Search for the cell housing the specified text and yield its [X, Y] center coordinate. 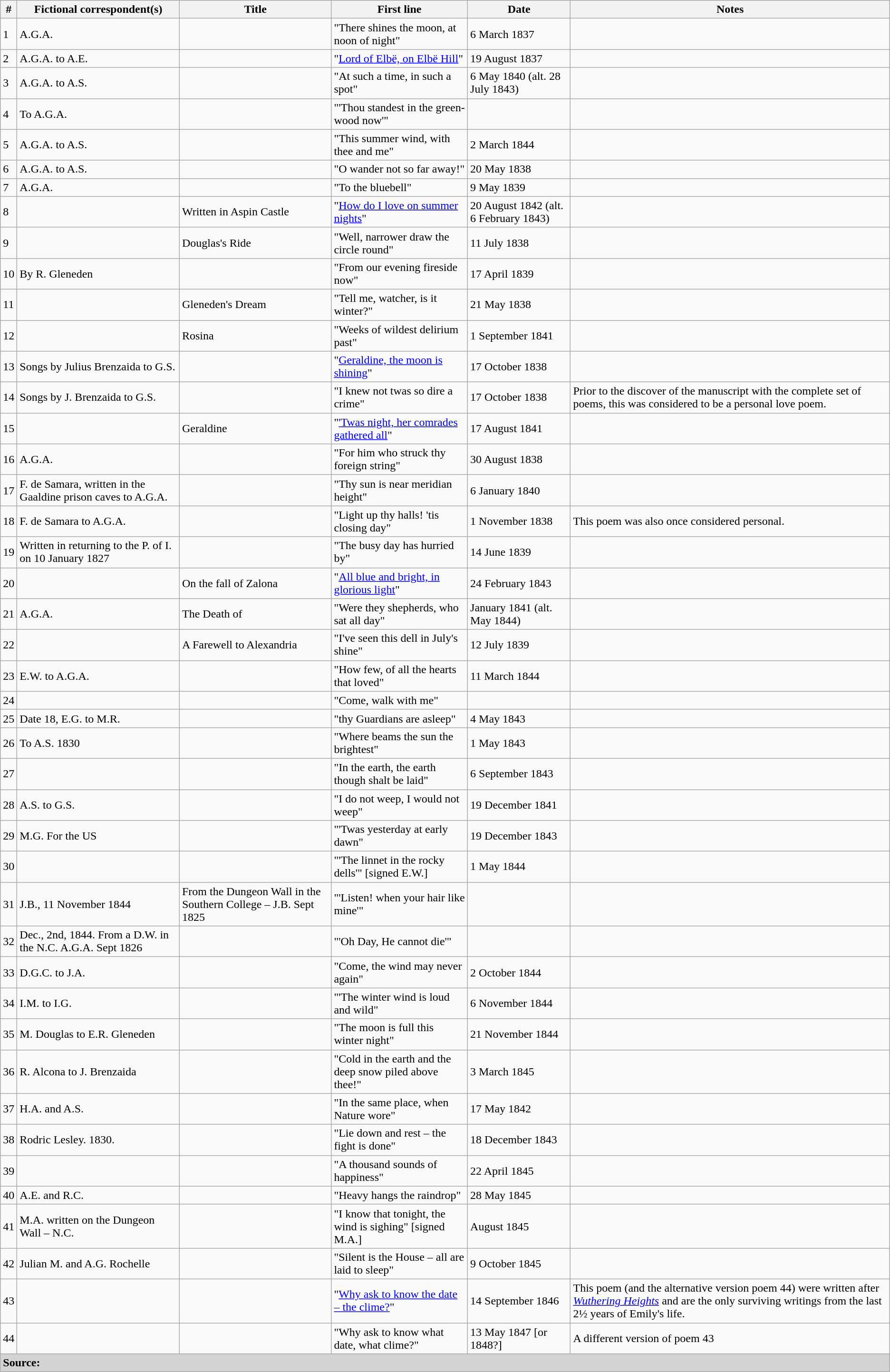
Rodric Lesley. 1830. [98, 1140]
"The busy day has hurried by" [399, 552]
31 [9, 904]
"'The winter wind is loud and wild" [399, 1003]
On the fall of Zalona [255, 583]
Rosina [255, 336]
January 1841 (alt. May 1844) [519, 614]
4 May 1843 [519, 718]
"Lie down and rest – the fight is done" [399, 1140]
M.G. For the US [98, 836]
Dec., 2nd, 1844. From a D.W. in the N.C. A.G.A. Sept 1826 [98, 941]
25 [9, 718]
To A.G.A. [98, 114]
Gleneden's Dream [255, 304]
34 [9, 1003]
2 October 1844 [519, 973]
From the Dungeon Wall in the Southern College – J.B. Sept 1825 [255, 904]
24 [9, 700]
15 [9, 429]
"How do I love on summer nights" [399, 212]
16 [9, 459]
1 May 1844 [519, 867]
D.G.C. to J.A. [98, 973]
A.S. to G.S. [98, 804]
14 September 1846 [519, 1301]
12 [9, 336]
6 March 1837 [519, 34]
The Death of [255, 614]
"To the bluebell" [399, 187]
43 [9, 1301]
38 [9, 1140]
"Lord of Elbë, on Elbë Hill" [399, 58]
"O wander not so far away!" [399, 169]
20 May 1838 [519, 169]
I.M. to I.G. [98, 1003]
9 October 1845 [519, 1264]
35 [9, 1034]
17 August 1841 [519, 429]
21 [9, 614]
18 [9, 521]
30 [9, 867]
24 February 1843 [519, 583]
1 May 1843 [519, 743]
E.W. to A.G.A. [98, 676]
By R. Gleneden [98, 274]
5 [9, 145]
3 March 1845 [519, 1072]
"Geraldine, the moon is shining" [399, 367]
"There shines the moon, at noon of night" [399, 34]
42 [9, 1264]
"Well, narrower draw the circle round" [399, 242]
33 [9, 973]
"'Twas yesterday at early dawn" [399, 836]
28 [9, 804]
13 [9, 367]
26 [9, 743]
Julian M. and A.G. Rochelle [98, 1264]
36 [9, 1072]
2 [9, 58]
11 March 1844 [519, 676]
6 January 1840 [519, 491]
11 [9, 304]
F. de Samara to A.G.A. [98, 521]
"'Twas night, her comrades gathered all" [399, 429]
Fictional correspondent(s) [98, 10]
41 [9, 1226]
"The moon is full this winter night" [399, 1034]
"'Listen! when your hair like mine'" [399, 904]
9 [9, 242]
"In the same place, when Nature wore" [399, 1109]
A.G.A. to A.E. [98, 58]
"I do not weep, I would not weep" [399, 804]
"At such a time, in such a spot" [399, 83]
Source: [445, 1363]
2 March 1844 [519, 145]
"In the earth, the earth though shalt be laid" [399, 774]
"Why ask to know what date, what clime?" [399, 1338]
Prior to the discover of the manuscript with the complete set of poems, this was considered to be a personal love poem. [730, 397]
1 September 1841 [519, 336]
17 [9, 491]
First line [399, 10]
30 August 1838 [519, 459]
27 [9, 774]
A different version of poem 43 [730, 1338]
9 May 1839 [519, 187]
Title [255, 10]
23 [9, 676]
H.A. and A.S. [98, 1109]
"Weeks of wildest delirium past" [399, 336]
To A.S. 1830 [98, 743]
"Tell me, watcher, is it winter?" [399, 304]
22 [9, 645]
A.E. and R.C. [98, 1195]
"'The linnet in the rocky dells'" [signed E.W.] [399, 867]
1 [9, 34]
"All blue and bright, in glorious light" [399, 583]
"Light up thy halls! 'tis closing day" [399, 521]
"Heavy hangs the raindrop" [399, 1195]
21 November 1844 [519, 1034]
20 August 1842 (alt. 6 February 1843) [519, 212]
"I know that tonight, the wind is sighing" [signed M.A.] [399, 1226]
Date 18, E.G. to M.R. [98, 718]
4 [9, 114]
3 [9, 83]
Douglas's Ride [255, 242]
"How few, of all the hearts that loved" [399, 676]
28 May 1845 [519, 1195]
29 [9, 836]
6 September 1843 [519, 774]
"Silent is the House – all are laid to sleep" [399, 1264]
Date [519, 10]
M. Douglas to E.R. Gleneden [98, 1034]
13 May 1847 [or 1848?] [519, 1338]
Written in returning to the P. of I. on 10 January 1827 [98, 552]
"Cold in the earth and the deep snow piled above thee!" [399, 1072]
Notes [730, 10]
F. de Samara, written in the Gaaldine prison caves to A.G.A. [98, 491]
"For him who struck thy foreign string" [399, 459]
22 April 1845 [519, 1170]
Written in Aspin Castle [255, 212]
14 [9, 397]
"I've seen this dell in July's shine" [399, 645]
"thy Guardians are asleep" [399, 718]
40 [9, 1195]
"Thy sun is near meridian height" [399, 491]
Songs by J. Brenzaida to G.S. [98, 397]
17 April 1839 [519, 274]
"Were they shepherds, who sat all day" [399, 614]
"This summer wind, with thee and me" [399, 145]
This poem was also once considered personal. [730, 521]
17 May 1842 [519, 1109]
6 [9, 169]
44 [9, 1338]
19 [9, 552]
10 [9, 274]
6 May 1840 (alt. 28 July 1843) [519, 83]
20 [9, 583]
12 July 1839 [519, 645]
J.B., 11 November 1844 [98, 904]
Geraldine [255, 429]
21 May 1838 [519, 304]
Songs by Julius Brenzaida to G.S. [98, 367]
6 November 1844 [519, 1003]
"A thousand sounds of happiness" [399, 1170]
39 [9, 1170]
14 June 1839 [519, 552]
A Farewell to Alexandria [255, 645]
# [9, 10]
"Why ask to know the date – the clime?" [399, 1301]
32 [9, 941]
1 November 1838 [519, 521]
August 1845 [519, 1226]
37 [9, 1109]
8 [9, 212]
18 December 1843 [519, 1140]
19 August 1837 [519, 58]
11 July 1838 [519, 242]
"Where beams the sun the brightest" [399, 743]
19 December 1843 [519, 836]
7 [9, 187]
19 December 1841 [519, 804]
"I knew not twas so dire a crime" [399, 397]
"'Thou standest in the green-wood now'" [399, 114]
"From our evening fireside now" [399, 274]
"'Oh Day, He cannot die'" [399, 941]
M.A. written on the Dungeon Wall – N.C. [98, 1226]
R. Alcona to J. Brenzaida [98, 1072]
"Come, the wind may never again" [399, 973]
"Come, walk with me" [399, 700]
